Scan for the cell matching the given text and deliver its (X, Y) coordinate at center. 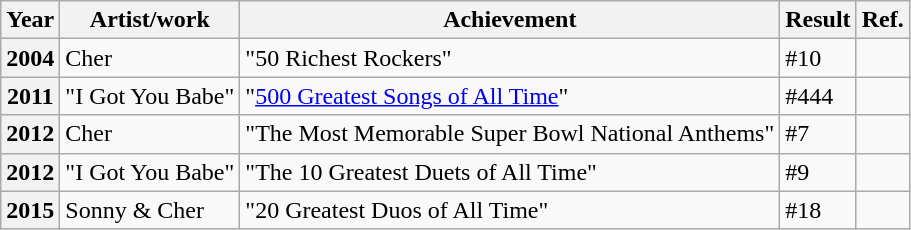
"50 Richest Rockers" (510, 58)
#9 (818, 172)
#10 (818, 58)
"500 Greatest Songs of All Time" (510, 96)
#7 (818, 134)
"20 Greatest Duos of All Time" (510, 210)
2015 (30, 210)
Result (818, 20)
#444 (818, 96)
2004 (30, 58)
2011 (30, 96)
Sonny & Cher (150, 210)
#18 (818, 210)
Year (30, 20)
"The 10 Greatest Duets of All Time" (510, 172)
Ref. (882, 20)
"The Most Memorable Super Bowl National Anthems" (510, 134)
Artist/work (150, 20)
Achievement (510, 20)
